Scan for the cell matching the given text and deliver its [X, Y] coordinate at center. 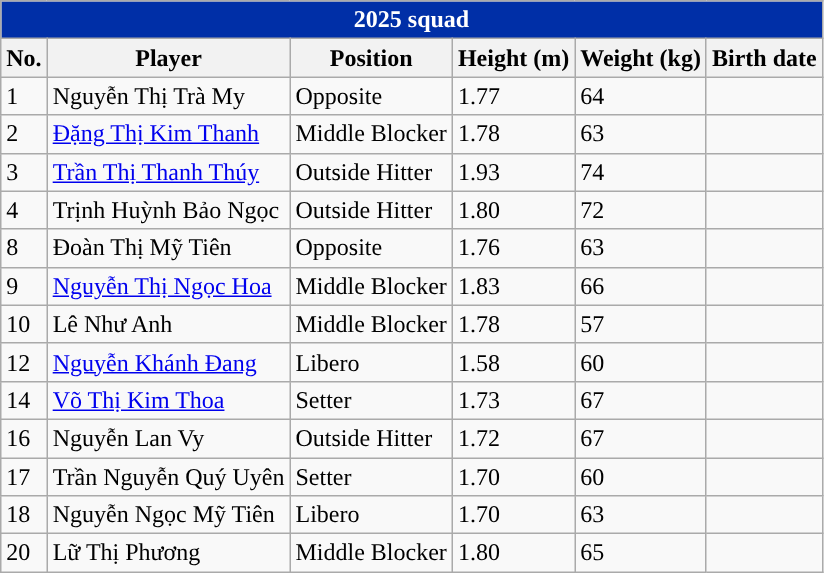
1 [24, 96]
Height (m) [513, 58]
1.76 [513, 248]
Võ Thị Kim Thoa [168, 400]
12 [24, 362]
Đặng Thị Kim Thanh [168, 134]
17 [24, 477]
4 [24, 210]
20 [24, 553]
1.83 [513, 286]
Trần Nguyễn Quý Uyên [168, 477]
57 [641, 324]
Trần Thị Thanh Thúy [168, 172]
9 [24, 286]
2 [24, 134]
64 [641, 96]
74 [641, 172]
65 [641, 553]
Nguyễn Lan Vy [168, 438]
Trịnh Huỳnh Bảo Ngọc [168, 210]
3 [24, 172]
1.58 [513, 362]
Đoàn Thị Mỹ Tiên [168, 248]
Nguyễn Ngọc Mỹ Tiên [168, 515]
Weight (kg) [641, 58]
66 [641, 286]
2025 squad [412, 20]
Nguyễn Thị Ngọc Hoa [168, 286]
1.93 [513, 172]
No. [24, 58]
1.72 [513, 438]
18 [24, 515]
72 [641, 210]
Player [168, 58]
Lữ Thị Phương [168, 553]
16 [24, 438]
Position [371, 58]
1.77 [513, 96]
10 [24, 324]
1.73 [513, 400]
Lê Như Anh [168, 324]
Nguyễn Thị Trà My [168, 96]
8 [24, 248]
Nguyễn Khánh Đang [168, 362]
14 [24, 400]
Birth date [764, 58]
